Find where the given text appears and provide that cell's center as (X, Y) coordinate. 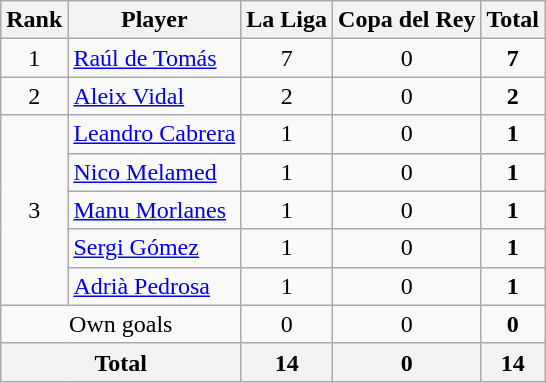
Sergi Gómez (154, 248)
Leandro Cabrera (154, 134)
Manu Morlanes (154, 210)
Own goals (121, 324)
3 (34, 210)
La Liga (287, 20)
Rank (34, 20)
Copa del Rey (407, 20)
Adrià Pedrosa (154, 286)
Player (154, 20)
Raúl de Tomás (154, 58)
Nico Melamed (154, 172)
Aleix Vidal (154, 96)
